Output the (X, Y) coordinate of the center of the cell containing the given text.  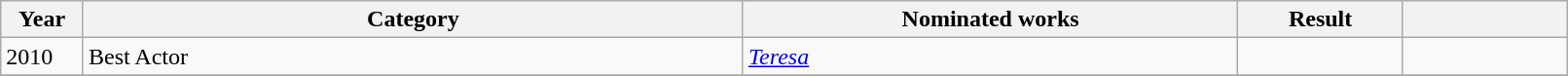
Year (43, 19)
Best Actor (413, 57)
Nominated works (990, 19)
Result (1320, 19)
Category (413, 19)
2010 (43, 57)
Teresa (990, 57)
